Identify which cell holds the provided text, then report its [x, y] central coordinate. 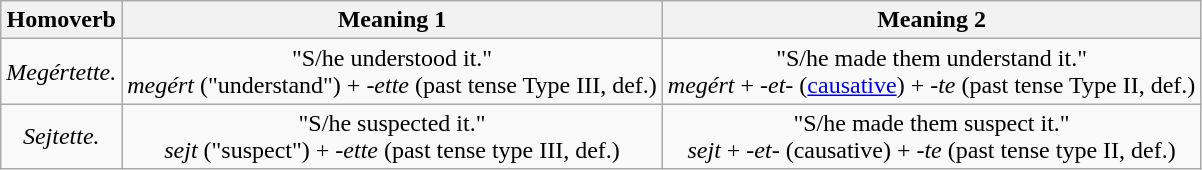
Homoverb [62, 20]
"S/he made them understand it."megért + -et- (causative) + -te (past tense Type II, def.) [931, 72]
Meaning 2 [931, 20]
Sejtette. [62, 136]
Meaning 1 [392, 20]
"S/he made them suspect it."sejt + -et- (causative) + -te (past tense type II, def.) [931, 136]
"S/he suspected it."sejt ("suspect") + -ette (past tense type III, def.) [392, 136]
Megértette. [62, 72]
"S/he understood it."megért ("understand") + -ette (past tense Type III, def.) [392, 72]
